From the cell containing the given text, extract its center point as (X, Y) coordinate. 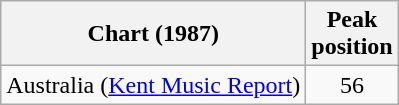
56 (352, 85)
Peakposition (352, 34)
Australia (Kent Music Report) (154, 85)
Chart (1987) (154, 34)
